Locate the cell with the specified text and output its (x, y) center coordinate. 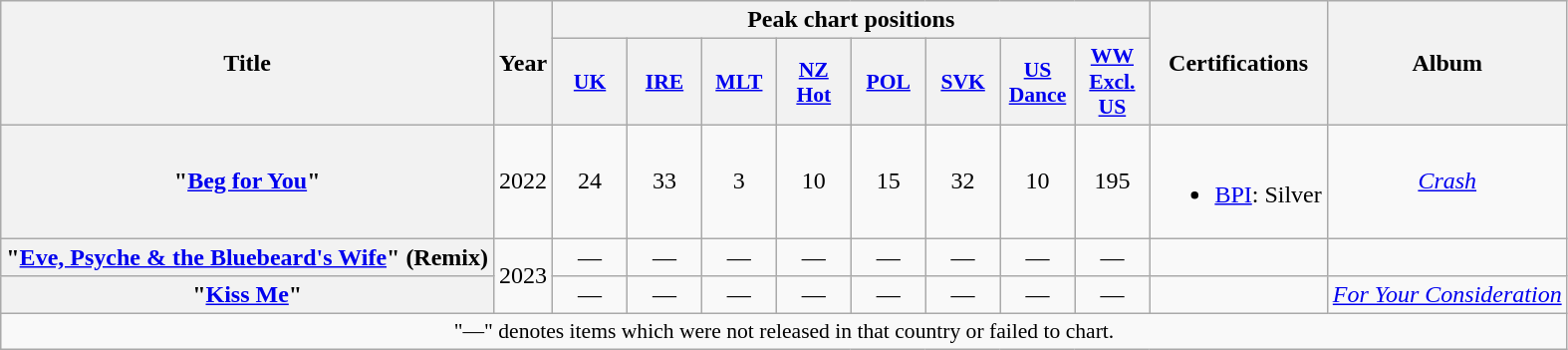
Peak chart positions (851, 20)
UK (590, 82)
Title (247, 64)
USDance (1038, 82)
15 (889, 181)
2023 (524, 275)
SVK (962, 82)
MLT (739, 82)
24 (590, 181)
NZHot (813, 82)
2022 (524, 181)
WWExcl. US (1112, 82)
IRE (665, 82)
"Eve, Psyche & the Bluebeard's Wife" (Remix) (247, 256)
32 (962, 181)
POL (889, 82)
Crash (1446, 181)
33 (665, 181)
3 (739, 181)
For Your Consideration (1446, 295)
Album (1446, 64)
BPI: Silver (1238, 181)
Year (524, 64)
"—" denotes items which were not released in that country or failed to chart. (784, 332)
Certifications (1238, 64)
195 (1112, 181)
"Beg for You" (247, 181)
"Kiss Me" (247, 295)
